From the cell containing the given text, extract its center point as [X, Y] coordinate. 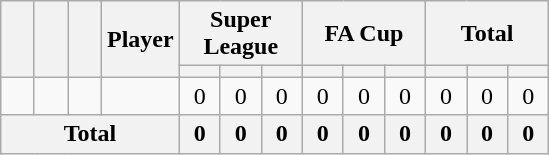
Player [140, 39]
FA Cup [364, 34]
Super League [240, 34]
